Identify which cell holds the provided text, then report its [x, y] central coordinate. 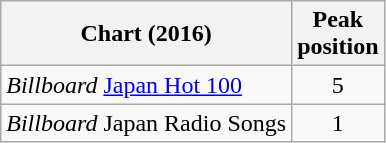
Billboard Japan Radio Songs [146, 123]
Billboard Japan Hot 100 [146, 85]
5 [338, 85]
1 [338, 123]
Chart (2016) [146, 34]
Peakposition [338, 34]
